Find where the given text appears and provide that cell's center as (x, y) coordinate. 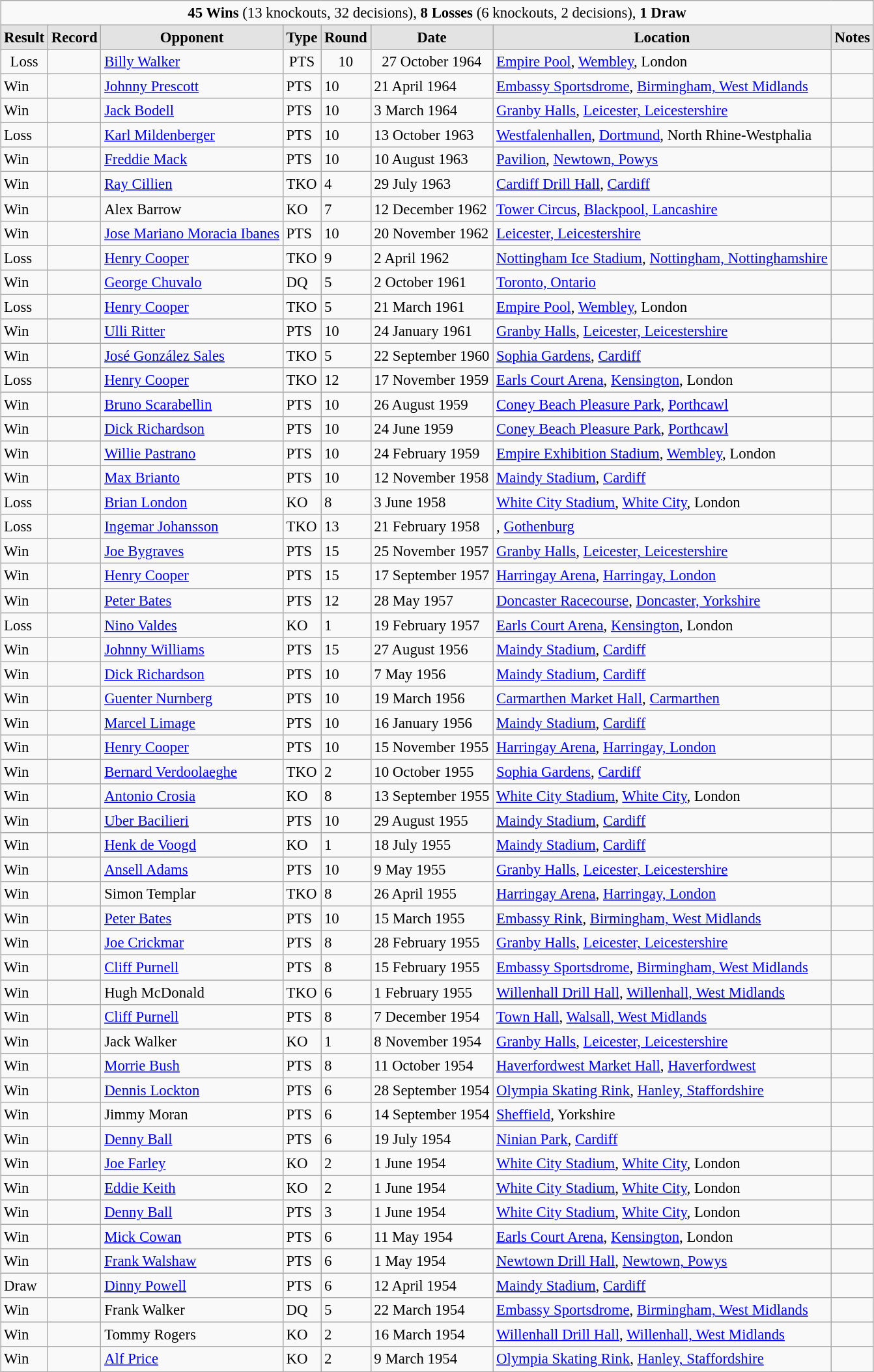
Town Hall, Walsall, West Midlands (662, 1016)
Round (346, 37)
15 February 1955 (432, 968)
11 October 1954 (432, 1065)
Carmarthen Market Hall, Carmarthen (662, 698)
29 July 1963 (432, 184)
Embassy Rink, Birmingham, West Midlands (662, 919)
Frank Walshaw (191, 1261)
Nino Valdes (191, 625)
Ansell Adams (191, 870)
21 February 1958 (432, 527)
Jack Bodell (191, 111)
19 March 1956 (432, 698)
Alf Price (191, 1359)
16 March 1954 (432, 1335)
10 October 1955 (432, 772)
Haverfordwest Market Hall, Haverfordwest (662, 1065)
José González Sales (191, 356)
Jack Walker (191, 1041)
Pavilion, Newtown, Powys (662, 160)
Ingemar Johansson (191, 527)
21 April 1964 (432, 87)
Billy Walker (191, 62)
Record (74, 37)
24 February 1959 (432, 453)
45 Wins (13 knockouts, 32 decisions), 8 Losses (6 knockouts, 2 decisions), 1 Draw (437, 13)
21 March 1961 (432, 307)
Max Brianto (191, 478)
Joe Bygraves (191, 552)
3 (346, 1212)
Empire Exhibition Stadium, Wembley, London (662, 453)
Antonio Crosia (191, 796)
8 November 1954 (432, 1041)
7 December 1954 (432, 1016)
7 (346, 209)
17 September 1957 (432, 576)
Joe Farley (191, 1164)
Marcel Limage (191, 723)
14 September 1954 (432, 1114)
Sheffield, Yorkshire (662, 1114)
Tower Circus, Blackpool, Lancashire (662, 209)
17 November 1959 (432, 380)
Uber Bacilieri (191, 820)
9 (346, 258)
Bruno Scarabellin (191, 404)
Frank Walker (191, 1310)
27 October 1964 (432, 62)
26 August 1959 (432, 404)
Dinny Powell (191, 1286)
Johnny Williams (191, 649)
Eddie Keith (191, 1188)
Hugh McDonald (191, 992)
Dennis Lockton (191, 1090)
18 July 1955 (432, 845)
Type (302, 37)
George Chuvalo (191, 282)
Doncaster Racecourse, Doncaster, Yorkshire (662, 600)
1 February 1955 (432, 992)
9 March 1954 (432, 1359)
3 June 1958 (432, 503)
Draw (25, 1286)
Notes (852, 37)
Jimmy Moran (191, 1114)
12 December 1962 (432, 209)
Freddie Mack (191, 160)
15 March 1955 (432, 919)
Toronto, Ontario (662, 282)
Bernard Verdoolaeghe (191, 772)
3 March 1964 (432, 111)
Leicester, Leicestershire (662, 233)
Jose Mariano Moracia Ibanes (191, 233)
10 August 1963 (432, 160)
Guenter Nurnberg (191, 698)
Brian London (191, 503)
Joe Crickmar (191, 943)
28 September 1954 (432, 1090)
15 November 1955 (432, 748)
29 August 1955 (432, 820)
Alex Barrow (191, 209)
22 March 1954 (432, 1310)
13 October 1963 (432, 135)
2 October 1961 (432, 282)
Karl Mildenberger (191, 135)
24 June 1959 (432, 429)
19 February 1957 (432, 625)
Opponent (191, 37)
Morrie Bush (191, 1065)
25 November 1957 (432, 552)
Newtown Drill Hall, Newtown, Powys (662, 1261)
19 July 1954 (432, 1139)
28 February 1955 (432, 943)
Nottingham Ice Stadium, Nottingham, Nottinghamshire (662, 258)
7 May 1956 (432, 674)
2 April 1962 (432, 258)
1 May 1954 (432, 1261)
Simon Templar (191, 894)
13 September 1955 (432, 796)
Henk de Voogd (191, 845)
Cardiff Drill Hall, Cardiff (662, 184)
Location (662, 37)
Result (25, 37)
4 (346, 184)
20 November 1962 (432, 233)
Ray Cillien (191, 184)
9 May 1955 (432, 870)
Westfalenhallen, Dortmund, North Rhine-Westphalia (662, 135)
13 (346, 527)
Mick Cowan (191, 1237)
28 May 1957 (432, 600)
Ulli Ritter (191, 331)
11 May 1954 (432, 1237)
Willie Pastrano (191, 453)
24 January 1961 (432, 331)
12 November 1958 (432, 478)
22 September 1960 (432, 356)
Ninian Park, Cardiff (662, 1139)
Tommy Rogers (191, 1335)
26 April 1955 (432, 894)
Date (432, 37)
, Gothenburg (662, 527)
12 April 1954 (432, 1286)
27 August 1956 (432, 649)
16 January 1956 (432, 723)
Johnny Prescott (191, 87)
